From the cell containing the given text, extract its center point as (X, Y) coordinate. 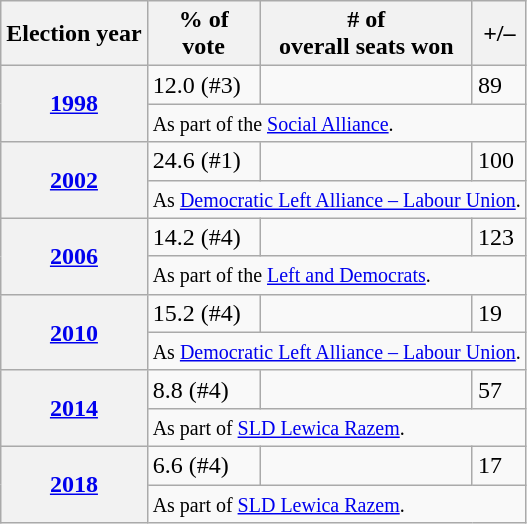
100 (499, 161)
89 (499, 85)
As part of the Left and Democrats. (336, 275)
2006 (74, 256)
8.8 (#4) (204, 389)
15.2 (#4) (204, 313)
# ofoverall seats won (366, 34)
19 (499, 313)
6.6 (#4) (204, 465)
123 (499, 237)
2010 (74, 332)
57 (499, 389)
+/– (499, 34)
As part of the Social Alliance. (336, 123)
2002 (74, 180)
2018 (74, 484)
14.2 (#4) (204, 237)
24.6 (#1) (204, 161)
12.0 (#3) (204, 85)
17 (499, 465)
% ofvote (204, 34)
Election year (74, 34)
1998 (74, 104)
2014 (74, 408)
